Search for the cell housing the specified text and yield its (x, y) center coordinate. 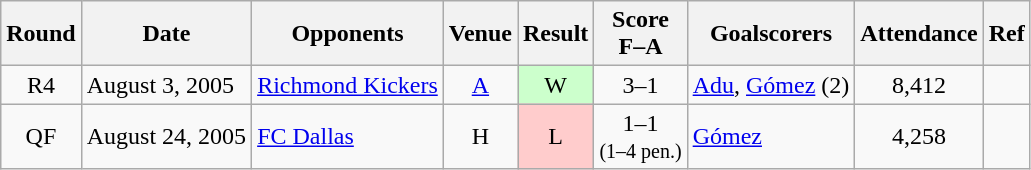
Richmond Kickers (348, 85)
QF (41, 136)
Venue (480, 34)
Adu, Gómez (2) (771, 85)
Opponents (348, 34)
Attendance (919, 34)
Round (41, 34)
August 3, 2005 (166, 85)
Ref (1006, 34)
ScoreF–A (640, 34)
Date (166, 34)
R4 (41, 85)
H (480, 136)
Gómez (771, 136)
8,412 (919, 85)
A (480, 85)
Result (556, 34)
Goalscorers (771, 34)
W (556, 85)
August 24, 2005 (166, 136)
3–1 (640, 85)
1–1(1–4 pen.) (640, 136)
4,258 (919, 136)
L (556, 136)
FC Dallas (348, 136)
